Find where the given text appears and provide that cell's center as [x, y] coordinate. 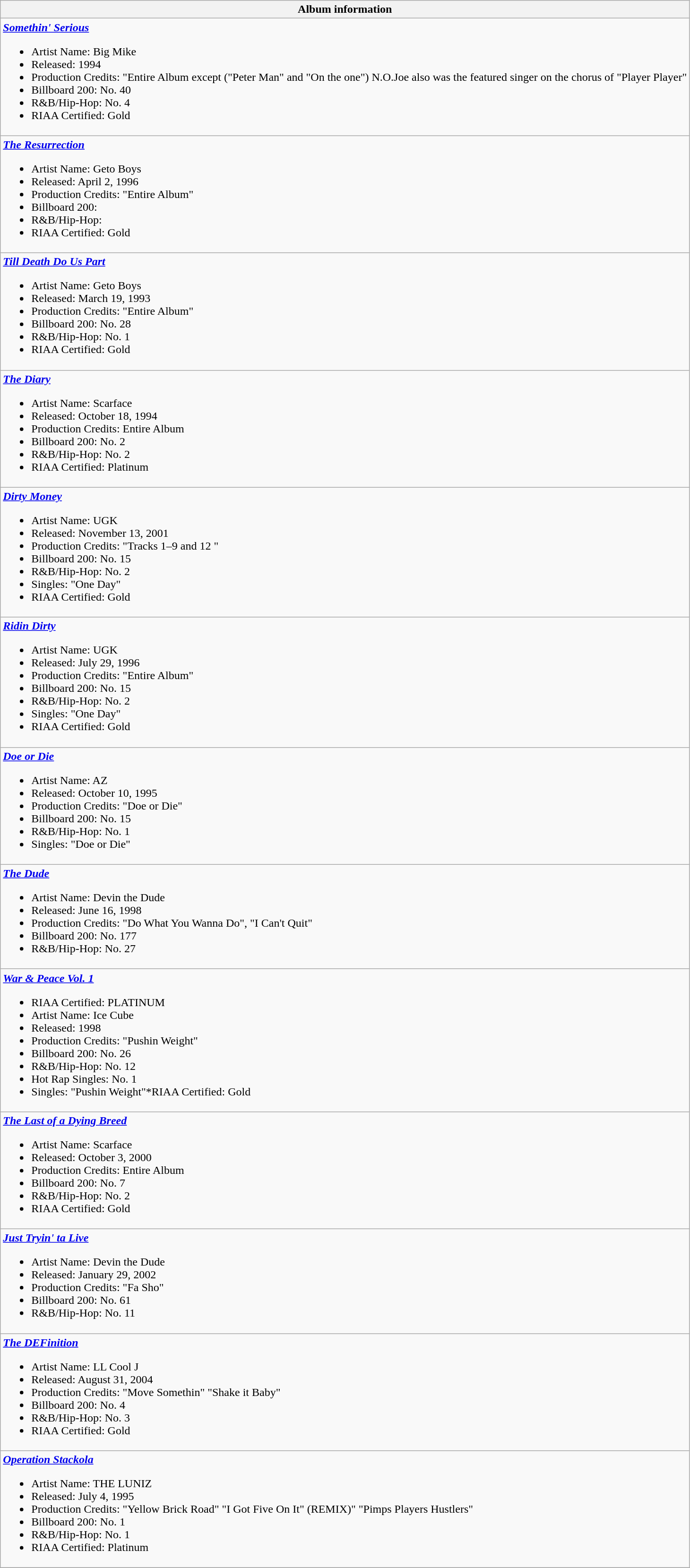
Just Tryin' ta LiveArtist Name: Devin the DudeReleased: January 29, 2002Production Credits: "Fa Sho"Billboard 200: No. 61R&B/Hip-Hop: No. 11 [345, 1281]
The ResurrectionArtist Name: Geto BoysReleased: April 2, 1996Production Credits: "Entire Album"Billboard 200:R&B/Hip-Hop:RIAA Certified: Gold [345, 194]
Album information [345, 9]
Doe or DieArtist Name: AZReleased: October 10, 1995Production Credits: "Doe or Die"Billboard 200: No. 15R&B/Hip-Hop: No. 1Singles: "Doe or Die" [345, 806]
